Search for the cell housing the specified text and yield its (X, Y) center coordinate. 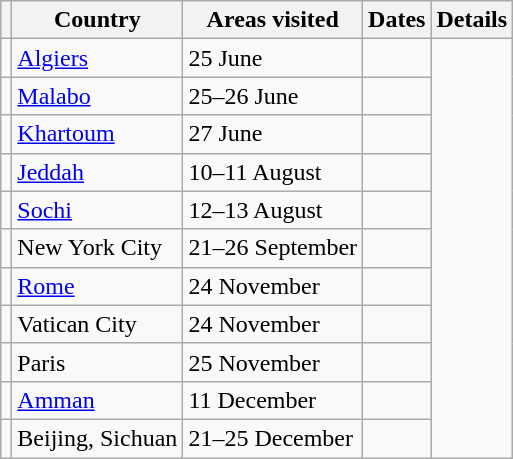
25 November (273, 362)
Algiers (98, 58)
Jeddah (98, 172)
Sochi (98, 210)
Malabo (98, 96)
Country (98, 20)
Rome (98, 286)
25–26 June (273, 96)
New York City (98, 248)
Areas visited (273, 20)
Amman (98, 400)
Details (472, 20)
25 June (273, 58)
21–26 September (273, 248)
Dates (397, 20)
21–25 December (273, 438)
Vatican City (98, 324)
27 June (273, 134)
Khartoum (98, 134)
10–11 August (273, 172)
12–13 August (273, 210)
Paris (98, 362)
11 December (273, 400)
Beijing, Sichuan (98, 438)
